Return (x, y) of the center of cell containing provided text 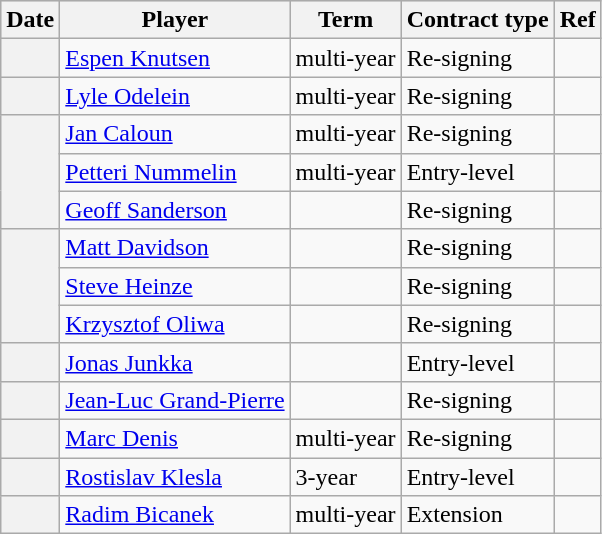
Contract type (478, 20)
Player (175, 20)
Term (346, 20)
Jonas Junkka (175, 362)
Extension (478, 515)
Rostislav Klesla (175, 477)
Geoff Sanderson (175, 210)
3-year (346, 477)
Date (30, 20)
Steve Heinze (175, 286)
Ref (578, 20)
Matt Davidson (175, 248)
Marc Denis (175, 438)
Lyle Odelein (175, 96)
Jean-Luc Grand-Pierre (175, 400)
Petteri Nummelin (175, 172)
Krzysztof Oliwa (175, 324)
Radim Bicanek (175, 515)
Espen Knutsen (175, 58)
Jan Caloun (175, 134)
